Find where the given text appears and provide that cell's center as (x, y) coordinate. 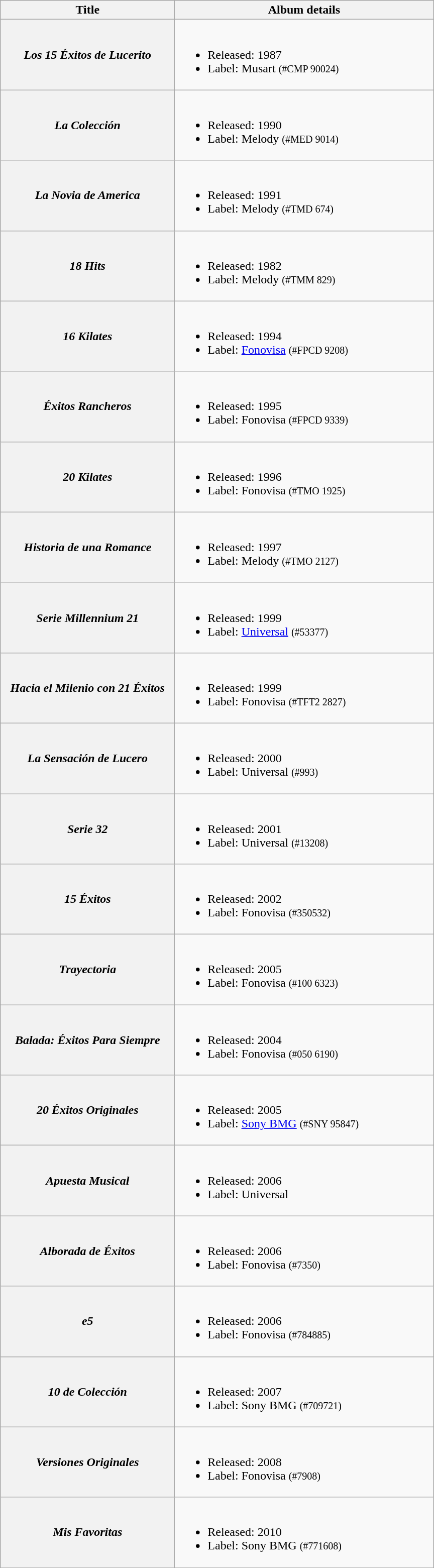
e5 (87, 1321)
20 Éxitos Originales (87, 1110)
Released: 1999Label: Fonovisa (#TFT2 2827) (304, 688)
Released: 2008Label: Fonovisa (#7908) (304, 1462)
Serie 32 (87, 829)
Balada: Éxitos Para Siempre (87, 1040)
Serie Millennium 21 (87, 617)
Apuesta Musical (87, 1181)
Released: 1990Label: Melody (#MED 9014) (304, 125)
Released: 2006Label: Universal (304, 1181)
Mis Favoritas (87, 1532)
Released: 2010Label: Sony BMG (#771608) (304, 1532)
Title (87, 10)
20 Kilates (87, 477)
Released: 2005Label: Sony BMG (#SNY 95847) (304, 1110)
16 Kilates (87, 336)
Los 15 Éxitos de Lucerito (87, 55)
Released: 1987Label: Musart (#CMP 90024) (304, 55)
Released: 2005Label: Fonovisa (#100 6323) (304, 970)
10 de Colección (87, 1392)
Alborada de Éxitos (87, 1251)
Released: 2006Label: Fonovisa (#784885) (304, 1321)
Released: 1999Label: Universal (#53377) (304, 617)
Hacia el Milenio con 21 Éxitos (87, 688)
Versiones Originales (87, 1462)
Released: 1996Label: Fonovisa (#TMO 1925) (304, 477)
18 Hits (87, 266)
Released: 1995Label: Fonovisa (#FPCD 9339) (304, 406)
Released: 2007Label: Sony BMG (#709721) (304, 1392)
Historia de una Romance (87, 547)
Released: 1991Label: Melody (#TMD 674) (304, 195)
Released: 2006Label: Fonovisa (#7350) (304, 1251)
La Colección (87, 125)
Released: 2000Label: Universal (#993) (304, 758)
Trayectoria (87, 970)
Released: 2004Label: Fonovisa (#050 6190) (304, 1040)
Éxitos Rancheros (87, 406)
Released: 1982Label: Melody (#TMM 829) (304, 266)
Released: 2001Label: Universal (#13208) (304, 829)
15 Éxitos (87, 899)
Released: 1994Label: Fonovisa (#FPCD 9208) (304, 336)
Album details (304, 10)
La Novia de America (87, 195)
Released: 2002Label: Fonovisa (#350532) (304, 899)
La Sensación de Lucero (87, 758)
Released: 1997Label: Melody (#TMO 2127) (304, 547)
